Output the (X, Y) coordinate of the center of the cell containing the given text.  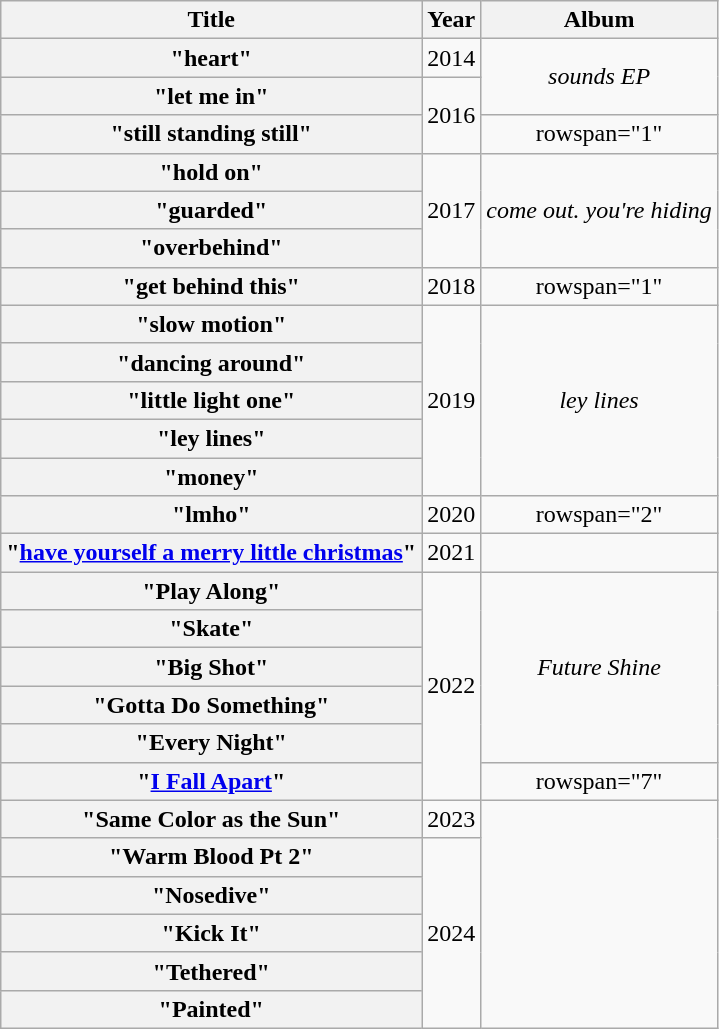
Title (212, 20)
Future Shine (600, 667)
"Gotta Do Something" (212, 705)
2023 (452, 819)
Album (600, 20)
rowspan="2" (600, 515)
"have yourself a merry little christmas" (212, 553)
Year (452, 20)
"Same Color as the Sun" (212, 819)
come out. you're hiding (600, 210)
"ley lines" (212, 438)
"Big Shot" (212, 667)
"Tethered" (212, 971)
2017 (452, 210)
2014 (452, 58)
sounds EP (600, 77)
"money" (212, 477)
"I Fall Apart" (212, 781)
"let me in" (212, 96)
"Every Night" (212, 743)
2024 (452, 933)
"hold on" (212, 172)
"get behind this" (212, 286)
"Skate" (212, 629)
"Kick It" (212, 933)
"heart" (212, 58)
2018 (452, 286)
"Play Along" (212, 591)
2021 (452, 553)
2020 (452, 515)
"Painted" (212, 1009)
"dancing around" (212, 362)
"guarded" (212, 210)
"Warm Blood Pt 2" (212, 857)
2016 (452, 115)
"little light one" (212, 400)
2022 (452, 686)
rowspan="7" (600, 781)
"Nosedive" (212, 895)
"still standing still" (212, 134)
"lmho" (212, 515)
"slow motion" (212, 324)
ley lines (600, 400)
2019 (452, 400)
"overbehind" (212, 248)
